From the cell containing the given text, extract its center point as (x, y) coordinate. 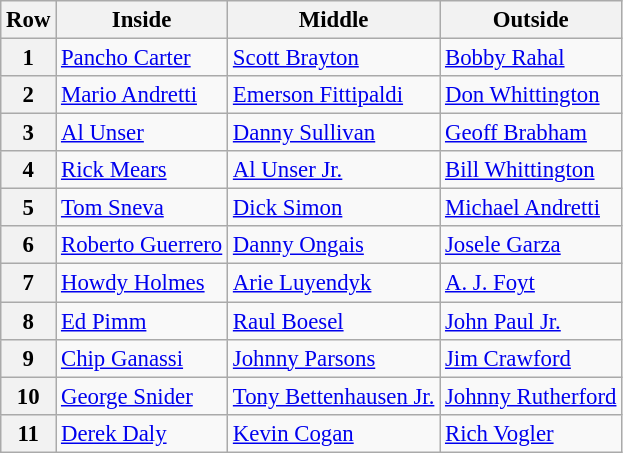
8 (28, 321)
Derek Daly (142, 433)
Scott Brayton (334, 58)
Ed Pimm (142, 321)
4 (28, 170)
Row (28, 20)
Don Whittington (531, 95)
Kevin Cogan (334, 433)
Al Unser (142, 133)
Bill Whittington (531, 170)
Geoff Brabham (531, 133)
6 (28, 245)
Bobby Rahal (531, 58)
Dick Simon (334, 208)
Rick Mears (142, 170)
1 (28, 58)
2 (28, 95)
Emerson Fittipaldi (334, 95)
11 (28, 433)
Outside (531, 20)
Danny Ongais (334, 245)
Johnny Parsons (334, 358)
Pancho Carter (142, 58)
A. J. Foyt (531, 283)
Arie Luyendyk (334, 283)
George Snider (142, 396)
9 (28, 358)
Rich Vogler (531, 433)
Johnny Rutherford (531, 396)
Chip Ganassi (142, 358)
John Paul Jr. (531, 321)
Michael Andretti (531, 208)
Raul Boesel (334, 321)
3 (28, 133)
7 (28, 283)
Tom Sneva (142, 208)
Middle (334, 20)
Howdy Holmes (142, 283)
Roberto Guerrero (142, 245)
Al Unser Jr. (334, 170)
Mario Andretti (142, 95)
10 (28, 396)
Inside (142, 20)
Jim Crawford (531, 358)
Josele Garza (531, 245)
Danny Sullivan (334, 133)
Tony Bettenhausen Jr. (334, 396)
5 (28, 208)
